Pinpoint the cell where the given text exists, returning its (x, y) midpoint coordinate. 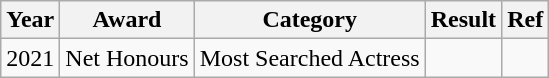
2021 (30, 58)
Award (127, 20)
Year (30, 20)
Result (463, 20)
Most Searched Actress (310, 58)
Category (310, 20)
Ref (526, 20)
Net Honours (127, 58)
